Detect which cell encompasses the target text, then output its [X, Y] center coordinate. 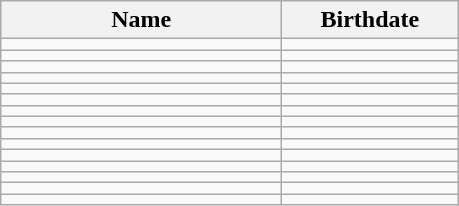
Name [142, 20]
Birthdate [370, 20]
